Find where the given text appears and provide that cell's center as [X, Y] coordinate. 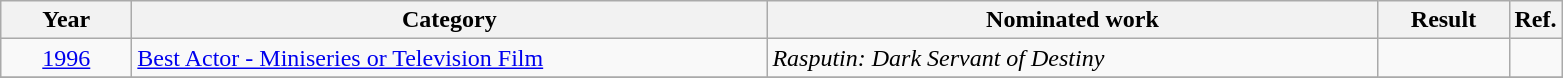
Best Actor - Miniseries or Television Film [450, 58]
Result [1444, 20]
Year [66, 20]
Nominated work [1072, 20]
Category [450, 20]
1996 [66, 58]
Ref. [1536, 20]
Rasputin: Dark Servant of Destiny [1072, 58]
